Extract the [x, y] coordinate from the center of the cell holding the provided text.  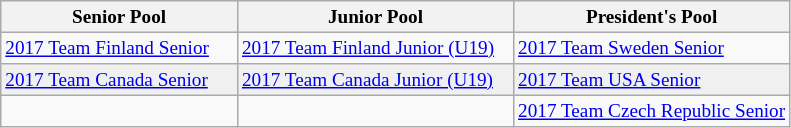
2017 Team Canada Junior (U19) [375, 80]
President's Pool [652, 17]
Junior Pool [375, 17]
2017 Team Finland Junior (U19) [375, 48]
2017 Team USA Senior [652, 80]
2017 Team Sweden Senior [652, 48]
2017 Team Finland Senior [120, 48]
Senior Pool [120, 17]
2017 Team Canada Senior [120, 80]
2017 Team Czech Republic Senior [652, 111]
